From the cell containing the given text, extract its center point as [x, y] coordinate. 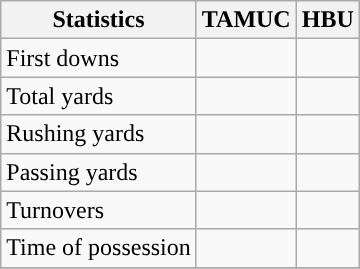
Total yards [99, 96]
Statistics [99, 20]
TAMUC [246, 20]
HBU [328, 20]
Time of possession [99, 248]
Passing yards [99, 172]
Rushing yards [99, 134]
Turnovers [99, 210]
First downs [99, 58]
